Pinpoint the cell where the given text exists, returning its (X, Y) midpoint coordinate. 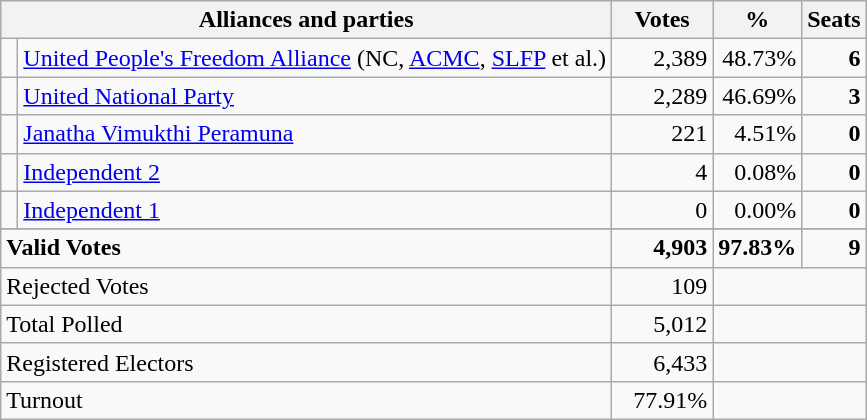
5,012 (662, 324)
6,433 (662, 362)
2,389 (662, 58)
Janatha Vimukthi Peramuna (315, 134)
221 (662, 134)
Independent 2 (315, 172)
4.51% (758, 134)
9 (834, 248)
46.69% (758, 96)
% (758, 20)
4,903 (662, 248)
109 (662, 286)
Independent 1 (315, 210)
United People's Freedom Alliance (NC, ACMC, SLFP et al.) (315, 58)
0.00% (758, 210)
77.91% (662, 400)
0.08% (758, 172)
Rejected Votes (306, 286)
Seats (834, 20)
Turnout (306, 400)
United National Party (315, 96)
4 (662, 172)
Alliances and parties (306, 20)
3 (834, 96)
Registered Electors (306, 362)
48.73% (758, 58)
6 (834, 58)
Total Polled (306, 324)
97.83% (758, 248)
2,289 (662, 96)
Valid Votes (306, 248)
Votes (662, 20)
